Return the (x, y) coordinate for the center point of the cell that contains the specified text.  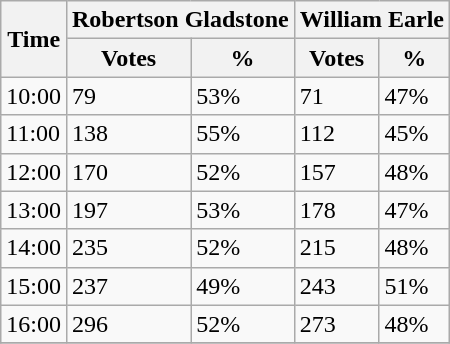
11:00 (34, 134)
14:00 (34, 248)
16:00 (34, 324)
45% (414, 134)
197 (128, 210)
138 (128, 134)
Robertson Gladstone (180, 20)
112 (336, 134)
170 (128, 172)
178 (336, 210)
51% (414, 286)
10:00 (34, 96)
296 (128, 324)
157 (336, 172)
13:00 (34, 210)
235 (128, 248)
15:00 (34, 286)
273 (336, 324)
William Earle (372, 20)
215 (336, 248)
Time (34, 39)
237 (128, 286)
49% (242, 286)
12:00 (34, 172)
243 (336, 286)
79 (128, 96)
71 (336, 96)
55% (242, 134)
